Capture the cell that displays the provided text and extract its (X, Y) central coordinate. 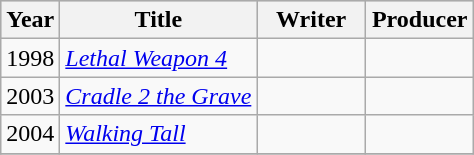
2004 (30, 134)
1998 (30, 58)
2003 (30, 96)
Walking Tall (158, 134)
Lethal Weapon 4 (158, 58)
Writer (312, 20)
Year (30, 20)
Cradle 2 the Grave (158, 96)
Title (158, 20)
Producer (420, 20)
